Pinpoint the cell where the given text exists, returning its [x, y] midpoint coordinate. 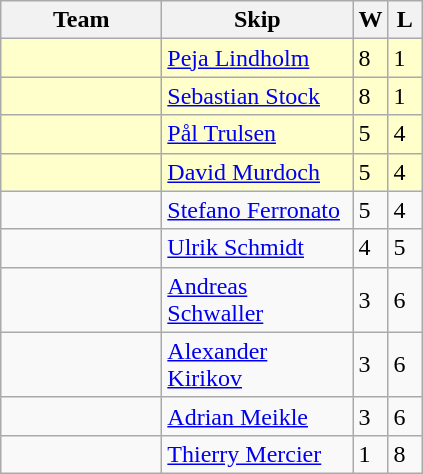
Peja Lindholm [258, 58]
Adrian Meikle [258, 416]
Alexander Kirikov [258, 364]
Team [82, 20]
L [405, 20]
David Murdoch [258, 172]
W [370, 20]
Skip [258, 20]
Thierry Mercier [258, 454]
Sebastian Stock [258, 96]
Stefano Ferronato [258, 210]
Ulrik Schmidt [258, 248]
Andreas Schwaller [258, 300]
Pål Trulsen [258, 134]
